Provide the [x, y] coordinate of the cell's center where the given text is located.  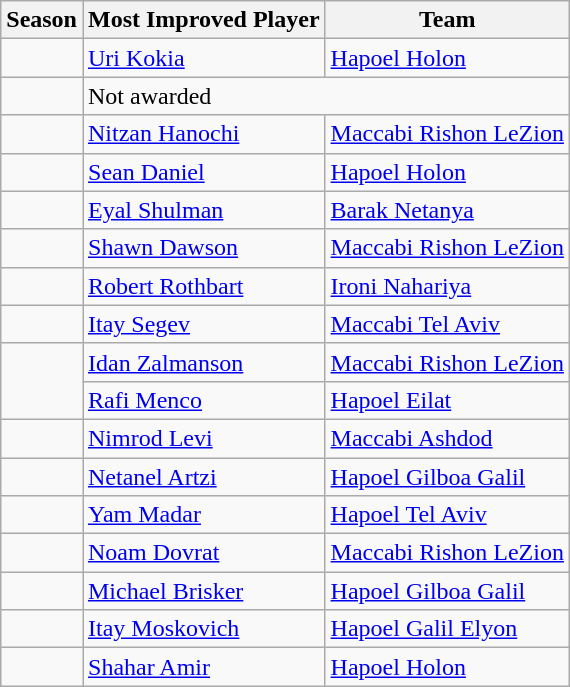
Not awarded [326, 96]
Robert Rothbart [204, 286]
Hapoel Eilat [447, 400]
Ironi Nahariya [447, 286]
Hapoel Galil Elyon [447, 629]
Hapoel Tel Aviv [447, 515]
Season [42, 20]
Netanel Artzi [204, 477]
Nimrod Levi [204, 438]
Shahar Amir [204, 667]
Team [447, 20]
Noam Dovrat [204, 553]
Yam Madar [204, 515]
Idan Zalmanson [204, 362]
Eyal Shulman [204, 210]
Shawn Dawson [204, 248]
Itay Moskovich [204, 629]
Itay Segev [204, 324]
Barak Netanya [447, 210]
Rafi Menco [204, 400]
Uri Kokia [204, 58]
Maccabi Tel Aviv [447, 324]
Sean Daniel [204, 172]
Most Improved Player [204, 20]
Michael Brisker [204, 591]
Nitzan Hanochi [204, 134]
Maccabi Ashdod [447, 438]
